Pinpoint the cell where the given text exists, returning its (X, Y) midpoint coordinate. 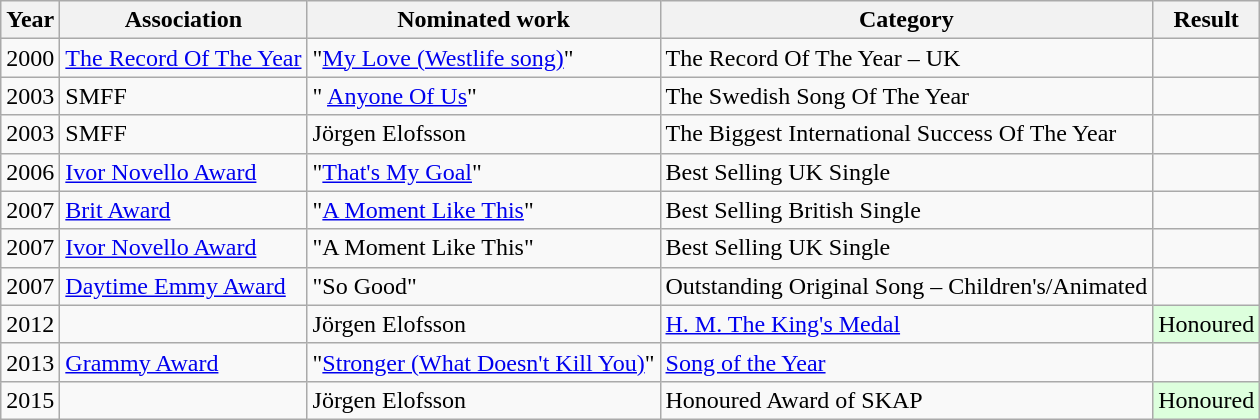
The Swedish Song Of The Year (906, 96)
"My Love (Westlife song)" (484, 58)
The Biggest International Success Of The Year (906, 134)
Outstanding Original Song – Children's/Animated (906, 286)
2012 (30, 324)
Association (184, 20)
Nominated work (484, 20)
2015 (30, 400)
"That's My Goal" (484, 172)
" Anyone Of Us" (484, 96)
"So Good" (484, 286)
Brit Award (184, 210)
Best Selling British Single (906, 210)
2000 (30, 58)
Daytime Emmy Award (184, 286)
2006 (30, 172)
2013 (30, 362)
Category (906, 20)
"Stronger (What Doesn't Kill You)" (484, 362)
The Record Of The Year – UK (906, 58)
Honoured Award of SKAP (906, 400)
Song of the Year (906, 362)
The Record Of The Year (184, 58)
Year (30, 20)
H. M. The King's Medal (906, 324)
Grammy Award (184, 362)
Result (1206, 20)
